For the text-containing cell, return its midpoint in (x, y) coordinate format. 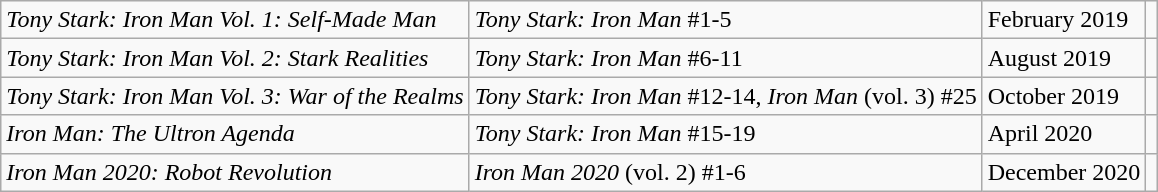
October 2019 (1064, 96)
Tony Stark: Iron Man #12-14, Iron Man (vol. 3) #25 (726, 96)
Iron Man 2020 (vol. 2) #1-6 (726, 172)
Tony Stark: Iron Man #1-5 (726, 20)
Tony Stark: Iron Man Vol. 3: War of the Realms (235, 96)
August 2019 (1064, 58)
Tony Stark: Iron Man Vol. 2: Stark Realities (235, 58)
Tony Stark: Iron Man Vol. 1: Self-Made Man (235, 20)
December 2020 (1064, 172)
Tony Stark: Iron Man #6-11 (726, 58)
Tony Stark: Iron Man #15-19 (726, 134)
Iron Man 2020: Robot Revolution (235, 172)
February 2019 (1064, 20)
Iron Man: The Ultron Agenda (235, 134)
April 2020 (1064, 134)
